Output the (x, y) coordinate of the center of the cell containing the given text.  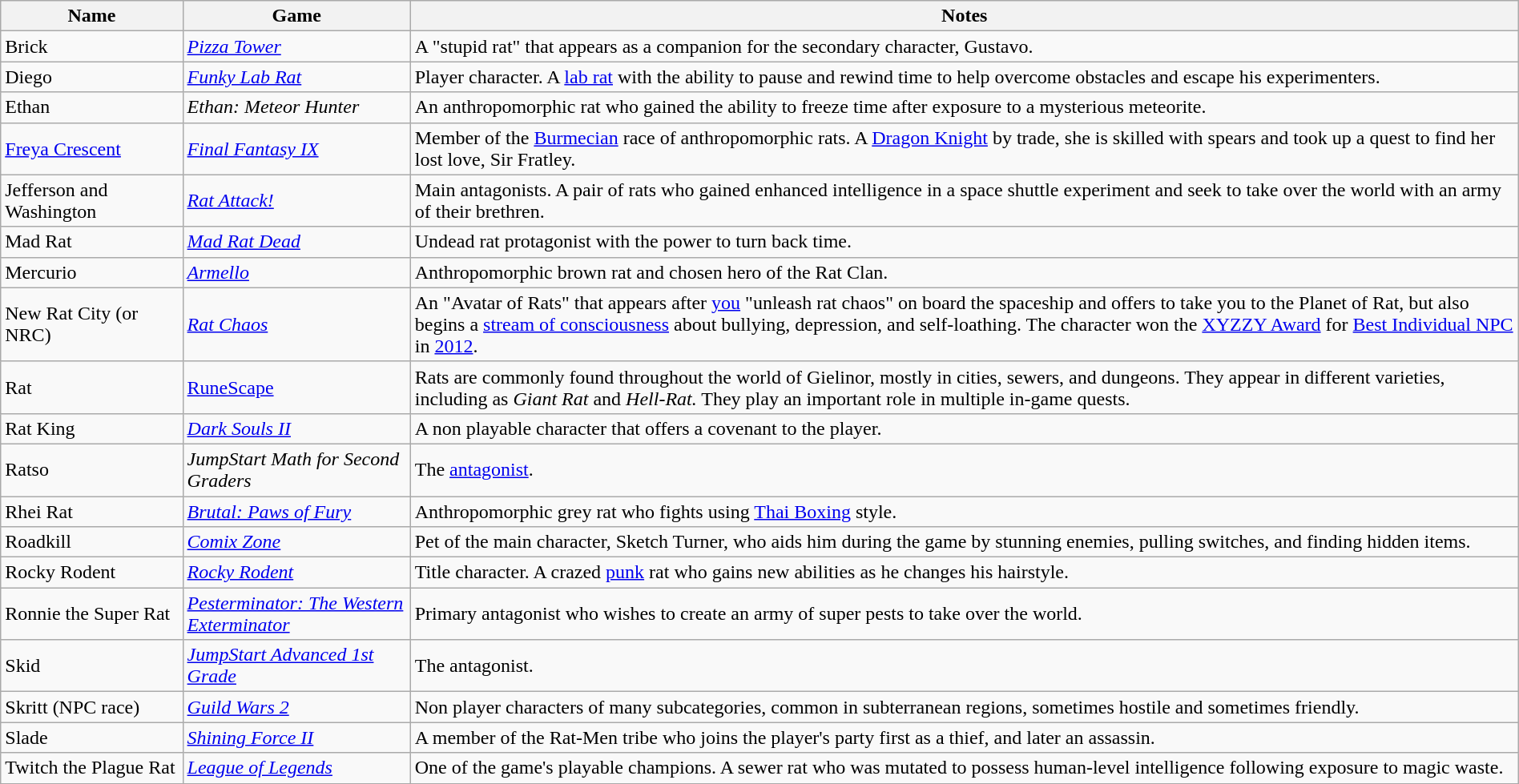
Name (91, 16)
Rat Attack! (296, 200)
Roadkill (91, 542)
Funky Lab Rat (296, 77)
Twitch the Plague Rat (91, 768)
A "stupid rat" that appears as a companion for the secondary character, Gustavo. (965, 46)
Ratso (91, 469)
Title character. A crazed punk rat who gains new abilities as he changes his hairstyle. (965, 573)
Game (296, 16)
League of Legends (296, 768)
Brick (91, 46)
JumpStart Math for Second Graders (296, 469)
Undead rat protagonist with the power to turn back time. (965, 242)
Ethan (91, 107)
Final Fantasy IX (296, 149)
Skritt (NPC race) (91, 707)
Pesterminator: The Western Exterminator (296, 613)
Player character. A lab rat with the ability to pause and rewind time to help overcome obstacles and escape his experimenters. (965, 77)
Mercurio (91, 272)
Anthropomorphic brown rat and chosen hero of the Rat Clan. (965, 272)
Ethan: Meteor Hunter (296, 107)
New Rat City (or NRC) (91, 324)
Anthropomorphic grey rat who fights using Thai Boxing style. (965, 512)
JumpStart Advanced 1st Grade (296, 666)
An anthropomorphic rat who gained the ability to freeze time after exposure to a mysterious meteorite. (965, 107)
Pizza Tower (296, 46)
Freya Crescent (91, 149)
Dark Souls II (296, 428)
Ronnie the Super Rat (91, 613)
RuneScape (296, 388)
Armello (296, 272)
Pet of the main character, Sketch Turner, who aids him during the game by stunning enemies, pulling switches, and finding hidden items. (965, 542)
Guild Wars 2 (296, 707)
Rat Chaos (296, 324)
Skid (91, 666)
Rat King (91, 428)
Mad Rat (91, 242)
Primary antagonist who wishes to create an army of super pests to take over the world. (965, 613)
Non player characters of many subcategories, common in subterranean regions, sometimes hostile and sometimes friendly. (965, 707)
A member of the Rat-Men tribe who joins the player's party first as a thief, and later an assassin. (965, 738)
Rat (91, 388)
Jefferson and Washington (91, 200)
A non playable character that offers a covenant to the player. (965, 428)
Shining Force II (296, 738)
Notes (965, 16)
One of the game's playable champions. A sewer rat who was mutated to possess human-level intelligence following exposure to magic waste. (965, 768)
Slade (91, 738)
Rhei Rat (91, 512)
Brutal: Paws of Fury (296, 512)
Diego (91, 77)
Comix Zone (296, 542)
Mad Rat Dead (296, 242)
